Return the [X, Y] coordinate for the center point of the cell that contains the specified text.  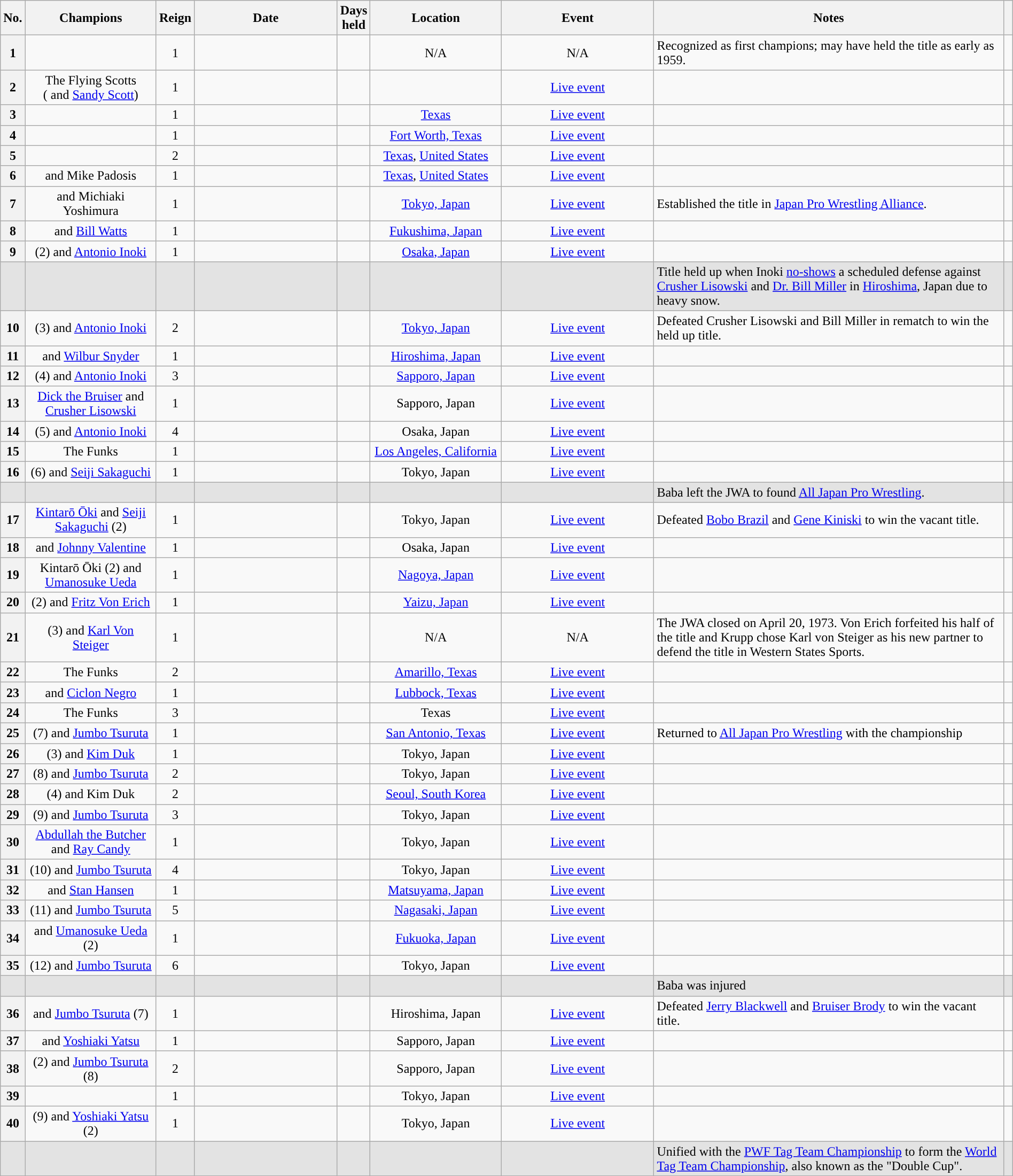
Yaizu, Japan [436, 602]
(6) and Seiji Sakaguchi [91, 472]
and Stan Hansen [91, 890]
(11) and Jumbo Tsuruta [91, 910]
36 [13, 1013]
The Flying Scotts ( and Sandy Scott) [91, 88]
Established the title in Japan Pro Wrestling Alliance. [829, 203]
Location [436, 18]
21 [13, 637]
Fukushima, Japan [436, 231]
26 [13, 753]
Nagoya, Japan [436, 575]
20 [13, 602]
15 [13, 452]
32 [13, 890]
Los Angeles, California [436, 452]
(12) and Jumbo Tsuruta [91, 965]
Unified with the PWF Tag Team Championship to form the World Tag Team Championship, also known as the "Double Cup". [829, 1158]
and Michiaki Yoshimura [91, 203]
No. [13, 18]
Fort Worth, Texas [436, 135]
(3) and Antonio Inoki [91, 328]
39 [13, 1096]
Event [578, 18]
8 [13, 231]
and Ciclon Negro [91, 692]
Kintarō Ōki and Seiji Sakaguchi (2) [91, 520]
(2) and Jumbo Tsuruta (8) [91, 1068]
38 [13, 1068]
27 [13, 774]
Recognized as first champions; may have held the title as early as 1959. [829, 52]
13 [13, 404]
25 [13, 733]
30 [13, 842]
Reign [175, 18]
Returned to All Japan Pro Wrestling with the championship [829, 733]
and Umanosuke Ueda (2) [91, 938]
Defeated Bobo Brazil and Gene Kiniski to win the vacant title. [829, 520]
Fukuoka, Japan [436, 938]
(9) and Yoshiaki Yatsu (2) [91, 1124]
10 [13, 328]
9 [13, 251]
Defeated Crusher Lisowski and Bill Miller in rematch to win the held up title. [829, 328]
and Mike Padosis [91, 176]
Kintarō Ōki (2) and Umanosuke Ueda [91, 575]
San Antonio, Texas [436, 733]
19 [13, 575]
Nagasaki, Japan [436, 910]
(10) and Jumbo Tsuruta [91, 870]
17 [13, 520]
and Johnny Valentine [91, 547]
12 [13, 376]
Title held up when Inoki no-shows a scheduled defense against Crusher Lisowski and Dr. Bill Miller in Hiroshima, Japan due to heavy snow. [829, 286]
Lubbock, Texas [436, 692]
Baba left the JWA to found All Japan Pro Wrestling. [829, 492]
Baba was injured [829, 986]
(4) and Kim Duk [91, 794]
Amarillo, Texas [436, 672]
23 [13, 692]
31 [13, 870]
37 [13, 1041]
Matsuyama, Japan [436, 890]
(3) and Kim Duk [91, 753]
and Yoshiaki Yatsu [91, 1041]
and Jumbo Tsuruta (7) [91, 1013]
7 [13, 203]
11 [13, 355]
Defeated Jerry Blackwell and Bruiser Brody to win the vacant title. [829, 1013]
18 [13, 547]
29 [13, 815]
(8) and Jumbo Tsuruta [91, 774]
(2) and Antonio Inoki [91, 251]
Date [266, 18]
22 [13, 672]
16 [13, 472]
and Wilbur Snyder [91, 355]
and Bill Watts [91, 231]
14 [13, 431]
40 [13, 1124]
Notes [829, 18]
34 [13, 938]
28 [13, 794]
33 [13, 910]
24 [13, 713]
Days held [354, 18]
Abdullah the Butcher and Ray Candy [91, 842]
(3) and Karl Von Steiger [91, 637]
Champions [91, 18]
Dick the Bruiser and Crusher Lisowski [91, 404]
(2) and Fritz Von Erich [91, 602]
35 [13, 965]
(9) and Jumbo Tsuruta [91, 815]
Seoul, South Korea [436, 794]
(4) and Antonio Inoki [91, 376]
(7) and Jumbo Tsuruta [91, 733]
(5) and Antonio Inoki [91, 431]
